Search for the cell housing the specified text and yield its [x, y] center coordinate. 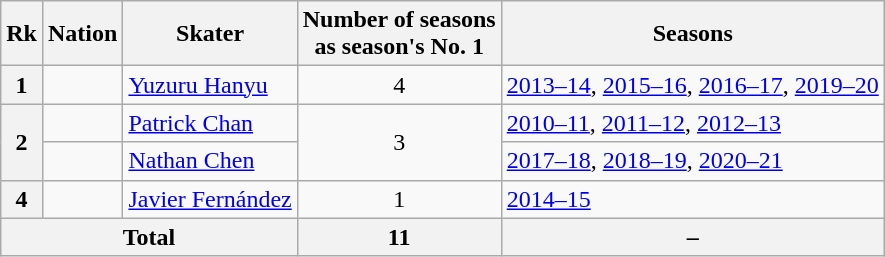
Yuzuru Hanyu [210, 85]
2017–18, 2018–19, 2020–21 [692, 161]
2013–14, 2015–16, 2016–17, 2019–20 [692, 85]
Nathan Chen [210, 161]
2 [22, 142]
Seasons [692, 34]
Nation [82, 34]
2014–15 [692, 199]
2010–11, 2011–12, 2012–13 [692, 123]
Number of seasonsas season's No. 1 [399, 34]
Javier Fernández [210, 199]
11 [399, 237]
Rk [22, 34]
– [692, 237]
Skater [210, 34]
Total [149, 237]
3 [399, 142]
Patrick Chan [210, 123]
